Return (x, y) of the center of cell containing provided text 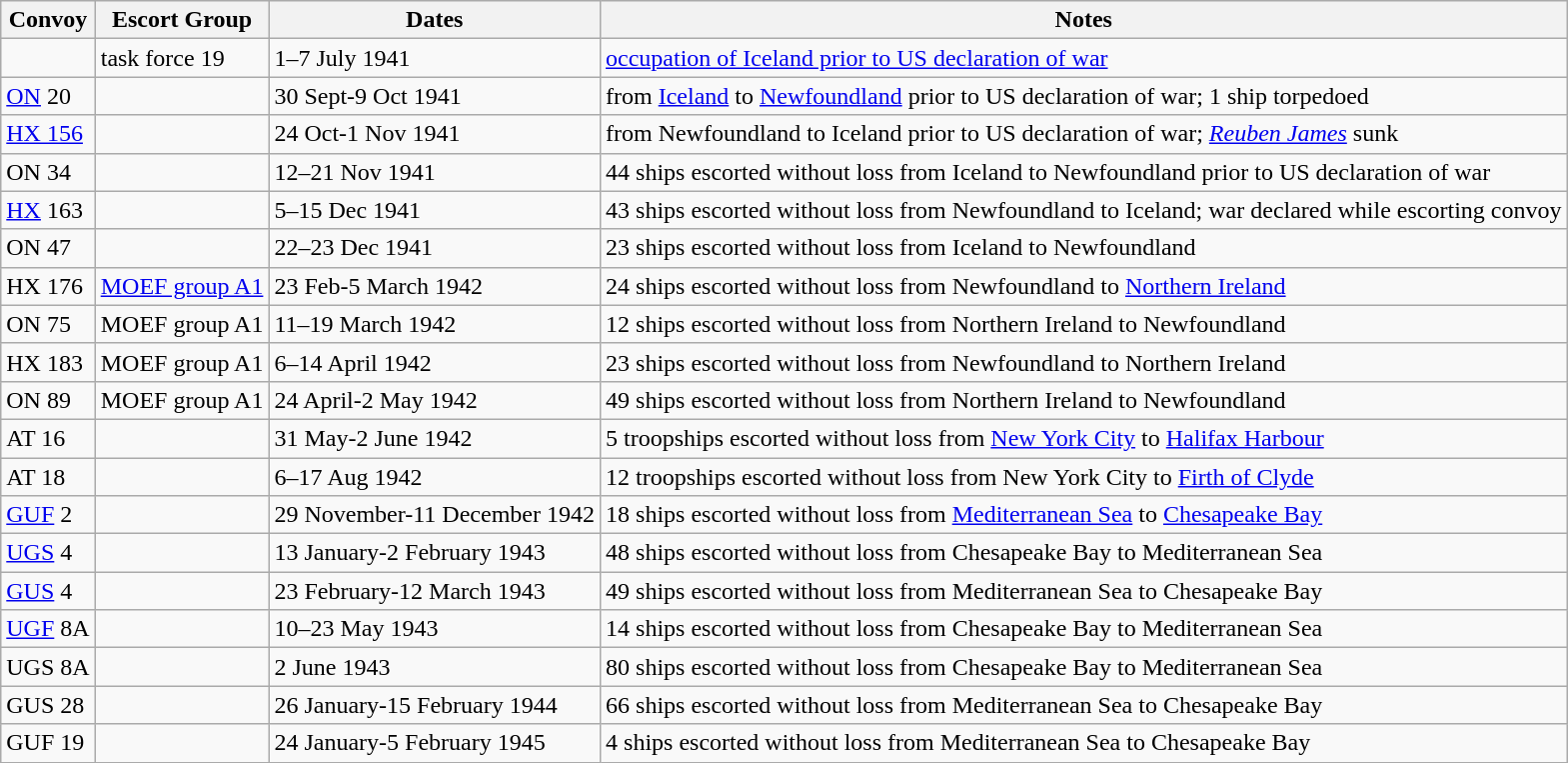
HX 183 (48, 362)
23 ships escorted without loss from Iceland to Newfoundland (1083, 248)
AT 16 (48, 438)
24 Oct-1 Nov 1941 (435, 134)
13 January-2 February 1943 (435, 553)
49 ships escorted without loss from Northern Ireland to Newfoundland (1083, 400)
UGS 8A (48, 667)
Convoy (48, 20)
Dates (435, 20)
HX 163 (48, 210)
10–23 May 1943 (435, 629)
24 April-2 May 1942 (435, 400)
23 February-12 March 1943 (435, 591)
24 January-5 February 1945 (435, 743)
task force 19 (182, 58)
12 ships escorted without loss from Northern Ireland to Newfoundland (1083, 324)
GUS 28 (48, 705)
from Iceland to Newfoundland prior to US declaration of war; 1 ship torpedoed (1083, 96)
30 Sept-9 Oct 1941 (435, 96)
4 ships escorted without loss from Mediterranean Sea to Chesapeake Bay (1083, 743)
14 ships escorted without loss from Chesapeake Bay to Mediterranean Sea (1083, 629)
ON 34 (48, 172)
occupation of Iceland prior to US declaration of war (1083, 58)
HX 176 (48, 286)
ON 75 (48, 324)
Escort Group (182, 20)
ON 89 (48, 400)
26 January-15 February 1944 (435, 705)
43 ships escorted without loss from Newfoundland to Iceland; war declared while escorting convoy (1083, 210)
GUS 4 (48, 591)
2 June 1943 (435, 667)
23 ships escorted without loss from Newfoundland to Northern Ireland (1083, 362)
UGS 4 (48, 553)
1–7 July 1941 (435, 58)
22–23 Dec 1941 (435, 248)
ON 47 (48, 248)
Notes (1083, 20)
5 troopships escorted without loss from New York City to Halifax Harbour (1083, 438)
HX 156 (48, 134)
18 ships escorted without loss from Mediterranean Sea to Chesapeake Bay (1083, 515)
UGF 8A (48, 629)
GUF 19 (48, 743)
AT 18 (48, 477)
31 May-2 June 1942 (435, 438)
48 ships escorted without loss from Chesapeake Bay to Mediterranean Sea (1083, 553)
ON 20 (48, 96)
23 Feb-5 March 1942 (435, 286)
GUF 2 (48, 515)
29 November-11 December 1942 (435, 515)
from Newfoundland to Iceland prior to US declaration of war; Reuben James sunk (1083, 134)
66 ships escorted without loss from Mediterranean Sea to Chesapeake Bay (1083, 705)
12–21 Nov 1941 (435, 172)
44 ships escorted without loss from Iceland to Newfoundland prior to US declaration of war (1083, 172)
80 ships escorted without loss from Chesapeake Bay to Mediterranean Sea (1083, 667)
5–15 Dec 1941 (435, 210)
6–14 April 1942 (435, 362)
49 ships escorted without loss from Mediterranean Sea to Chesapeake Bay (1083, 591)
11–19 March 1942 (435, 324)
24 ships escorted without loss from Newfoundland to Northern Ireland (1083, 286)
12 troopships escorted without loss from New York City to Firth of Clyde (1083, 477)
6–17 Aug 1942 (435, 477)
